Determine the (x, y) coordinate at the center of the cell enclosing the given text.  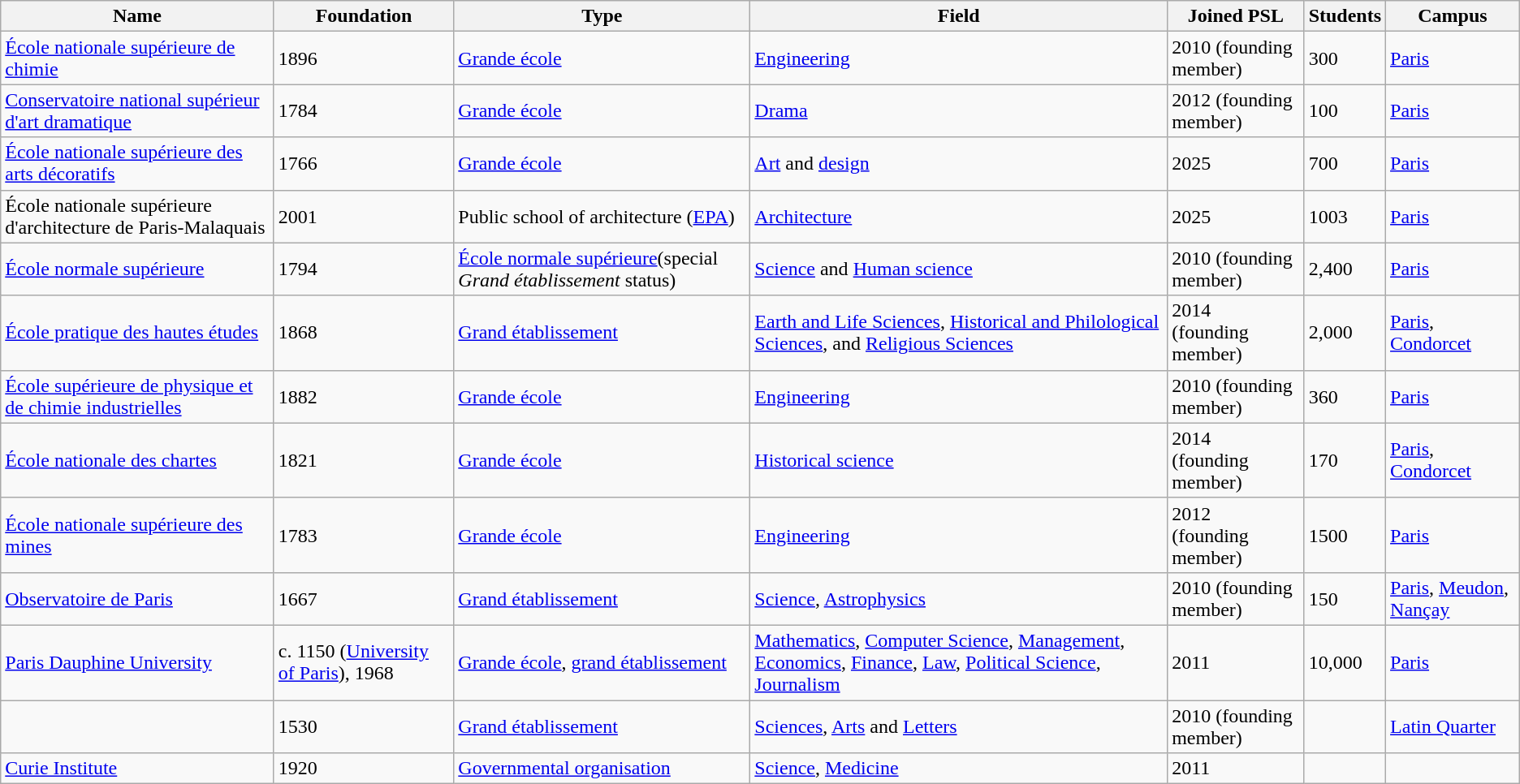
1882 (364, 396)
360 (1345, 396)
Paris, Meudon, Nançay (1453, 599)
700 (1345, 164)
2001 (364, 216)
2,000 (1345, 333)
1003 (1345, 216)
Earth and Life Sciences, Historical and Philological Sciences, and Religious Sciences (959, 333)
1784 (364, 110)
Grande école, grand établissement (602, 662)
2012(founding member) (1236, 535)
1766 (364, 164)
Campus (1453, 16)
École normale supérieure(special Grand établissement status) (602, 269)
2,400 (1345, 269)
Art and design (959, 164)
Students (1345, 16)
École nationale supérieure d'architecture de Paris-Malaquais (138, 216)
Architecture (959, 216)
c. 1150 (University of Paris), 1968 (364, 662)
École nationale supérieure des mines (138, 535)
Observatoire de Paris (138, 599)
10,000 (1345, 662)
Conservatoire national supérieur d'art dramatique (138, 110)
École supérieure de physique et de chimie industrielles (138, 396)
École normale supérieure (138, 269)
Joined PSL (1236, 16)
1783 (364, 535)
Sciences, Arts and Letters (959, 726)
1920 (364, 769)
Name (138, 16)
1896 (364, 58)
Drama (959, 110)
170 (1345, 460)
Science, Medicine (959, 769)
1667 (364, 599)
1868 (364, 333)
1500 (1345, 535)
École nationale des chartes (138, 460)
Governmental organisation (602, 769)
1530 (364, 726)
Public school of architecture (EPA) (602, 216)
Curie Institute (138, 769)
1794 (364, 269)
Science and Human science (959, 269)
100 (1345, 110)
Science, Astrophysics (959, 599)
150 (1345, 599)
Paris Dauphine University (138, 662)
Field (959, 16)
Historical science (959, 460)
1821 (364, 460)
Type (602, 16)
École pratique des hautes études (138, 333)
Foundation (364, 16)
Mathematics, Computer Science, Management, Economics, Finance, Law, Political Science, Journalism (959, 662)
École nationale supérieure des arts décoratifs (138, 164)
2012 (founding member) (1236, 110)
Latin Quarter (1453, 726)
École nationale supérieure de chimie (138, 58)
300 (1345, 58)
